Detect which cell encompasses the target text, then output its [X, Y] center coordinate. 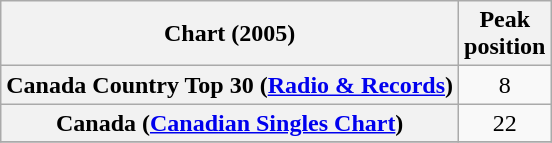
22 [505, 123]
Canada Country Top 30 (Radio & Records) [230, 85]
Peak position [505, 34]
Canada (Canadian Singles Chart) [230, 123]
Chart (2005) [230, 34]
8 [505, 85]
